Find where the given text appears and provide that cell's center as [x, y] coordinate. 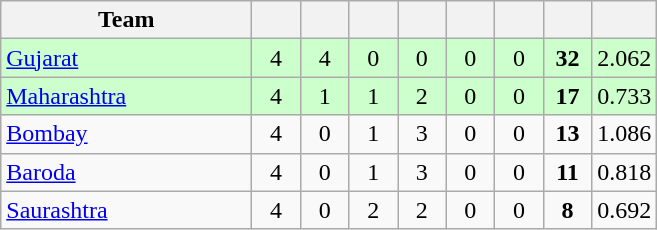
8 [568, 210]
11 [568, 172]
0.692 [624, 210]
1.086 [624, 134]
Gujarat [126, 58]
0.818 [624, 172]
32 [568, 58]
Team [126, 20]
2.062 [624, 58]
0.733 [624, 96]
17 [568, 96]
Maharashtra [126, 96]
Baroda [126, 172]
Saurashtra [126, 210]
Bombay [126, 134]
13 [568, 134]
